From the cell containing the given text, extract its center point as (X, Y) coordinate. 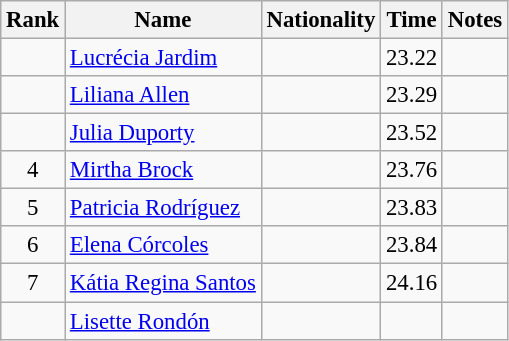
Name (164, 20)
23.83 (412, 208)
Patricia Rodríguez (164, 208)
4 (33, 170)
6 (33, 245)
23.76 (412, 170)
7 (33, 283)
Elena Córcoles (164, 245)
Notes (474, 20)
Time (412, 20)
23.22 (412, 58)
Kátia Regina Santos (164, 283)
Julia Duporty (164, 133)
Rank (33, 20)
23.84 (412, 245)
Nationality (320, 20)
23.29 (412, 95)
Lisette Rondón (164, 321)
24.16 (412, 283)
5 (33, 208)
Mirtha Brock (164, 170)
23.52 (412, 133)
Liliana Allen (164, 95)
Lucrécia Jardim (164, 58)
